Find where the given text appears and provide that cell's center as [X, Y] coordinate. 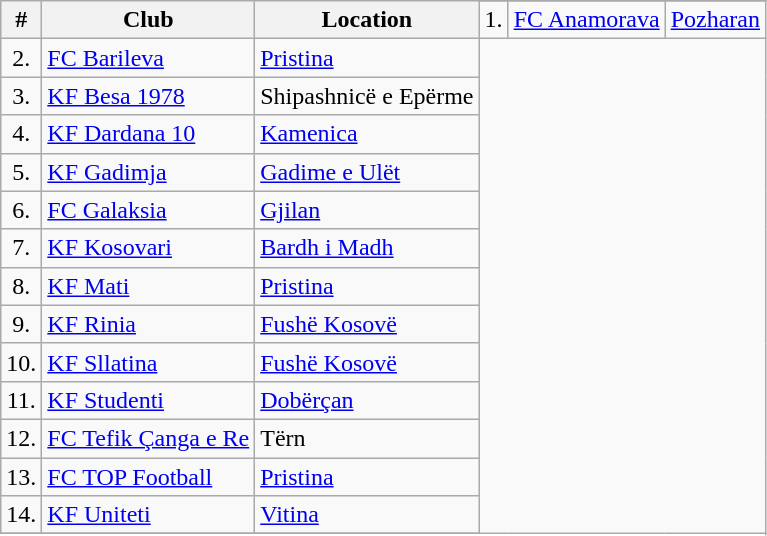
KF Dardana 10 [148, 134]
KF Rinia [148, 324]
FC Anamorava [586, 20]
FC Tefik Çanga e Re [148, 438]
Gadime e Ulët [367, 172]
Club [148, 20]
10. [22, 362]
KF Kosovari [148, 248]
# [22, 20]
KF Mati [148, 286]
Kamenica [367, 134]
13. [22, 477]
Dobërçan [367, 400]
KF Uniteti [148, 515]
Location [367, 20]
11. [22, 400]
3. [22, 96]
5. [22, 172]
Vitina [367, 515]
8. [22, 286]
2. [22, 58]
9. [22, 324]
KF Sllatina [148, 362]
KF Studenti [148, 400]
KF Besa 1978 [148, 96]
6. [22, 210]
7. [22, 248]
12. [22, 438]
KF Gadimja [148, 172]
FC Barileva [148, 58]
Bardh i Madh [367, 248]
FC TOP Football [148, 477]
4. [22, 134]
1. [494, 20]
Gjilan [367, 210]
14. [22, 515]
FC Galaksia [148, 210]
Tërn [367, 438]
Shipashnicë e Epërme [367, 96]
Pozharan [715, 20]
